Detect which cell encompasses the target text, then output its [X, Y] center coordinate. 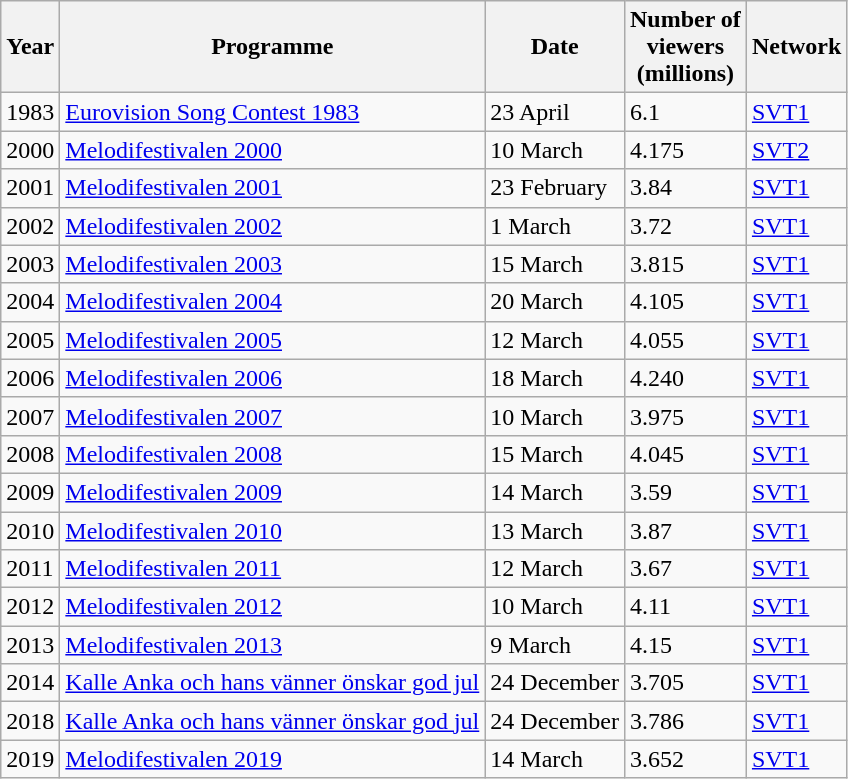
3.67 [685, 569]
Melodifestivalen 2003 [272, 264]
3.705 [685, 683]
3.59 [685, 492]
2009 [30, 492]
Network [796, 47]
Date [555, 47]
Melodifestivalen 2011 [272, 569]
Year [30, 47]
23 February [555, 188]
1983 [30, 112]
Melodifestivalen 2002 [272, 226]
6.1 [685, 112]
2006 [30, 378]
4.240 [685, 378]
Melodifestivalen 2001 [272, 188]
2018 [30, 721]
4.15 [685, 645]
2001 [30, 188]
2012 [30, 607]
Melodifestivalen 2004 [272, 302]
3.652 [685, 759]
2000 [30, 150]
18 March [555, 378]
Melodifestivalen 2013 [272, 645]
Number ofviewers(millions) [685, 47]
2019 [30, 759]
3.84 [685, 188]
2005 [30, 340]
13 March [555, 531]
Melodifestivalen 2019 [272, 759]
1 March [555, 226]
Melodifestivalen 2007 [272, 416]
2011 [30, 569]
2002 [30, 226]
2007 [30, 416]
Melodifestivalen 2006 [272, 378]
2003 [30, 264]
2013 [30, 645]
3.786 [685, 721]
2004 [30, 302]
2014 [30, 683]
Melodifestivalen 2005 [272, 340]
Eurovision Song Contest 1983 [272, 112]
2010 [30, 531]
4.045 [685, 454]
4.105 [685, 302]
3.975 [685, 416]
3.72 [685, 226]
Melodifestivalen 2000 [272, 150]
Melodifestivalen 2010 [272, 531]
20 March [555, 302]
SVT2 [796, 150]
Programme [272, 47]
Melodifestivalen 2009 [272, 492]
Melodifestivalen 2012 [272, 607]
3.87 [685, 531]
23 April [555, 112]
4.11 [685, 607]
4.175 [685, 150]
4.055 [685, 340]
2008 [30, 454]
9 March [555, 645]
3.815 [685, 264]
Melodifestivalen 2008 [272, 454]
